Return [X, Y] of the center of cell containing provided text 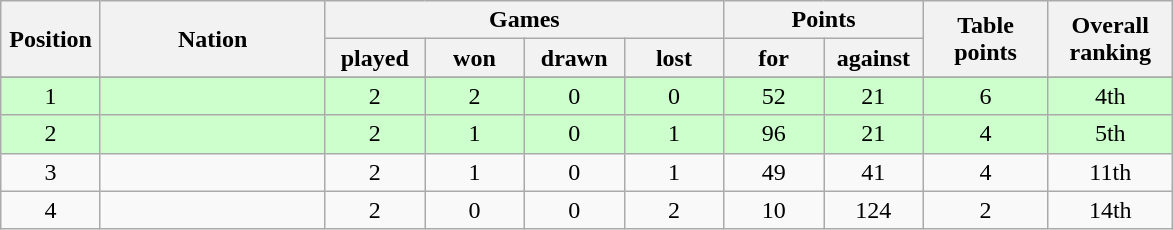
49 [774, 172]
11th [1110, 172]
drawn [574, 58]
5th [1110, 134]
for [774, 58]
Games [524, 20]
4th [1110, 96]
14th [1110, 210]
lost [674, 58]
3 [51, 172]
6 [986, 96]
Points [824, 20]
Position [51, 39]
10 [774, 210]
124 [874, 210]
52 [774, 96]
won [475, 58]
Tablepoints [986, 39]
Nation [212, 39]
Overallranking [1110, 39]
96 [774, 134]
41 [874, 172]
against [874, 58]
played [375, 58]
